Output the [x, y] coordinate of the center of the cell containing the given text.  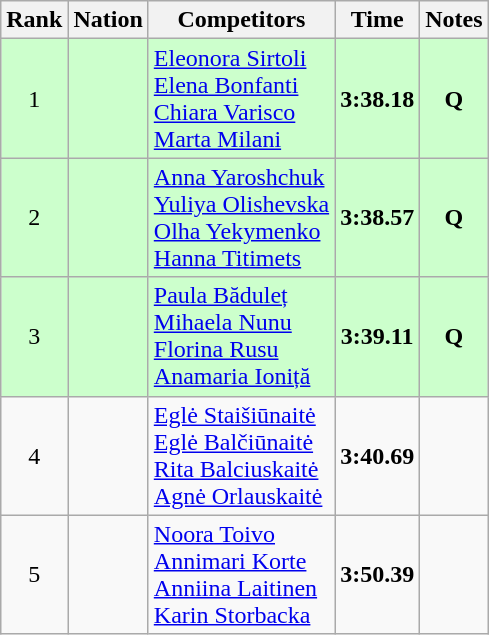
3 [34, 336]
Eglė StaišiūnaitėEglė BalčiūnaitėRita BalciuskaitėAgnė Orlauskaitė [241, 456]
Eleonora SirtoliElena BonfantiChiara VariscoMarta Milani [241, 98]
1 [34, 98]
4 [34, 456]
Competitors [241, 20]
Noora ToivoAnnimari KorteAnniina LaitinenKarin Storbacka [241, 574]
Anna YaroshchukYuliya OlishevskaOlha YekymenkoHanna Titimets [241, 218]
3:40.69 [378, 456]
3:50.39 [378, 574]
Notes [454, 20]
3:39.11 [378, 336]
3:38.57 [378, 218]
Paula BădulețMihaela NunuFlorina RusuAnamaria Ioniță [241, 336]
Rank [34, 20]
5 [34, 574]
Time [378, 20]
2 [34, 218]
3:38.18 [378, 98]
Nation [108, 20]
